Identify which cell holds the provided text, then report its (X, Y) central coordinate. 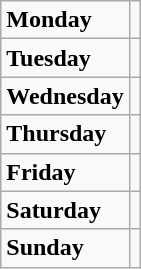
Wednesday (65, 96)
Monday (65, 20)
Saturday (65, 210)
Thursday (65, 134)
Friday (65, 172)
Sunday (65, 248)
Tuesday (65, 58)
